Output the (x, y) coordinate of the center of the cell containing the given text.  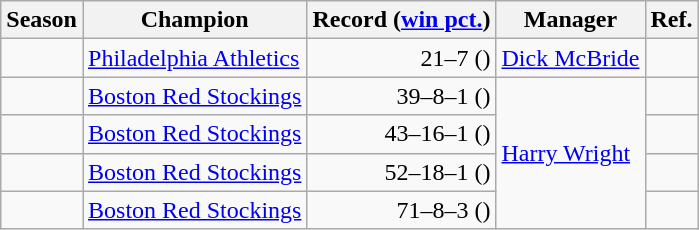
Record (win pct.) (402, 20)
Champion (194, 20)
Harry Wright (570, 153)
71–8–3 () (402, 210)
21–7 () (402, 58)
Manager (570, 20)
Ref. (672, 20)
52–18–1 () (402, 172)
Philadelphia Athletics (194, 58)
Dick McBride (570, 58)
Season (42, 20)
43–16–1 () (402, 134)
39–8–1 () (402, 96)
